Search for the cell housing the specified text and yield its (x, y) center coordinate. 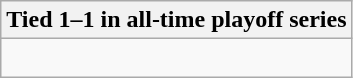
Tied 1–1 in all-time playoff series (176, 20)
